Return the (x, y) coordinate for the center point of the cell that contains the specified text.  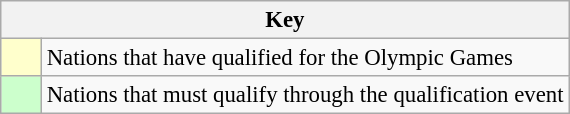
Nations that must qualify through the qualification event (305, 95)
Nations that have qualified for the Olympic Games (305, 58)
Key (285, 20)
